Locate the cell with the specified text and output its (X, Y) center coordinate. 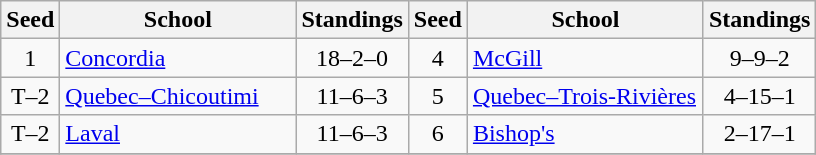
6 (438, 134)
5 (438, 96)
Quebec–Chicoutimi (178, 96)
1 (30, 58)
4–15–1 (759, 96)
Concordia (178, 58)
Bishop's (585, 134)
18–2–0 (352, 58)
Quebec–Trois-Rivières (585, 96)
4 (438, 58)
9–9–2 (759, 58)
2–17–1 (759, 134)
Laval (178, 134)
McGill (585, 58)
